Find where the given text appears and provide that cell's center as (x, y) coordinate. 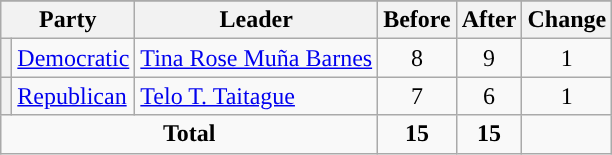
Republican (74, 96)
6 (489, 96)
Change (567, 20)
Party (68, 20)
Leader (256, 20)
8 (418, 58)
Total (190, 134)
7 (418, 96)
Tina Rose Muña Barnes (256, 58)
Before (418, 20)
9 (489, 58)
Telo T. Taitague (256, 96)
After (489, 20)
Democratic (74, 58)
